Identify which cell holds the provided text, then report its (x, y) central coordinate. 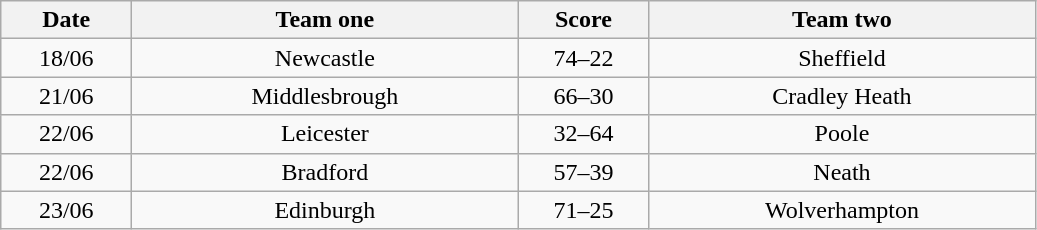
71–25 (584, 210)
Bradford (325, 172)
57–39 (584, 172)
21/06 (66, 96)
66–30 (584, 96)
Middlesbrough (325, 96)
Sheffield (842, 58)
Team two (842, 20)
23/06 (66, 210)
Date (66, 20)
Neath (842, 172)
Edinburgh (325, 210)
18/06 (66, 58)
Leicester (325, 134)
Team one (325, 20)
74–22 (584, 58)
Poole (842, 134)
32–64 (584, 134)
Newcastle (325, 58)
Cradley Heath (842, 96)
Wolverhampton (842, 210)
Score (584, 20)
